Search for the cell housing the specified text and yield its (x, y) center coordinate. 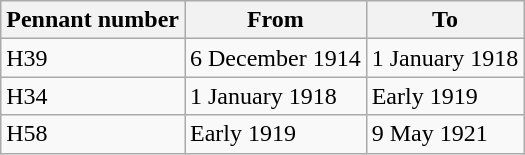
H34 (93, 96)
6 December 1914 (275, 58)
To (445, 20)
Pennant number (93, 20)
H39 (93, 58)
From (275, 20)
H58 (93, 134)
9 May 1921 (445, 134)
